Output the (X, Y) coordinate of the center of the cell containing the given text.  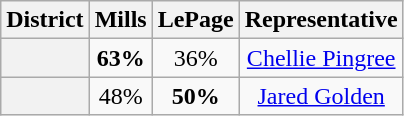
36% (196, 58)
Chellie Pingree (321, 58)
LePage (196, 20)
63% (120, 58)
50% (196, 96)
48% (120, 96)
District (45, 20)
Representative (321, 20)
Jared Golden (321, 96)
Mills (120, 20)
